Scan for the cell matching the given text and deliver its [X, Y] coordinate at center. 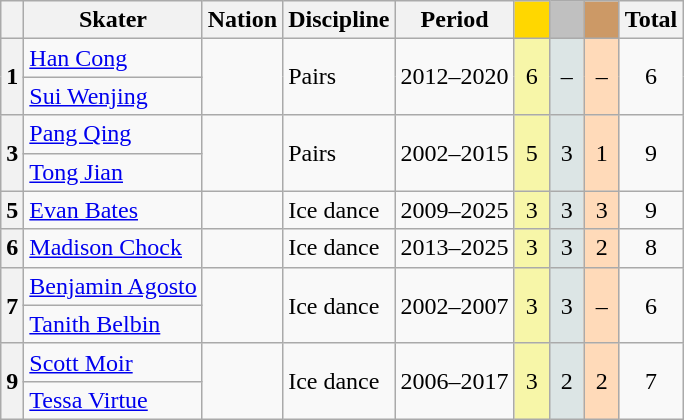
Period [454, 20]
Nation [242, 20]
2002–2015 [454, 153]
Total [651, 20]
Evan Bates [113, 210]
Madison Chock [113, 248]
Sui Wenjing [113, 96]
8 [651, 248]
Benjamin Agosto [113, 286]
2002–2007 [454, 305]
2009–2025 [454, 210]
Han Cong [113, 58]
2012–2020 [454, 77]
2006–2017 [454, 381]
Skater [113, 20]
Discipline [339, 20]
Pang Qing [113, 134]
Tessa Virtue [113, 400]
Scott Moir [113, 362]
Tanith Belbin [113, 324]
2013–2025 [454, 248]
Tong Jian [113, 172]
